Return [x, y] of the center of cell containing provided text 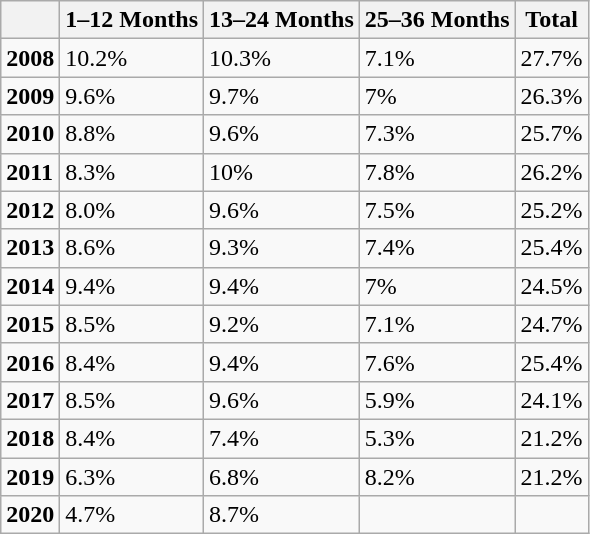
1–12 Months [132, 20]
10.2% [132, 58]
8.8% [132, 134]
7.5% [437, 210]
2010 [30, 134]
8.3% [132, 172]
2015 [30, 324]
2016 [30, 362]
26.2% [552, 172]
Total [552, 20]
2017 [30, 400]
2020 [30, 515]
7.8% [437, 172]
4.7% [132, 515]
25–36 Months [437, 20]
8.0% [132, 210]
2008 [30, 58]
13–24 Months [282, 20]
2019 [30, 477]
27.7% [552, 58]
7.3% [437, 134]
5.3% [437, 438]
6.8% [282, 477]
2013 [30, 248]
24.5% [552, 286]
2009 [30, 96]
10.3% [282, 58]
9.2% [282, 324]
2018 [30, 438]
9.7% [282, 96]
8.7% [282, 515]
24.7% [552, 324]
24.1% [552, 400]
2011 [30, 172]
2014 [30, 286]
25.2% [552, 210]
26.3% [552, 96]
6.3% [132, 477]
8.6% [132, 248]
2012 [30, 210]
9.3% [282, 248]
10% [282, 172]
8.2% [437, 477]
25.7% [552, 134]
5.9% [437, 400]
7.6% [437, 362]
